Locate the cell with the specified text and output its (x, y) center coordinate. 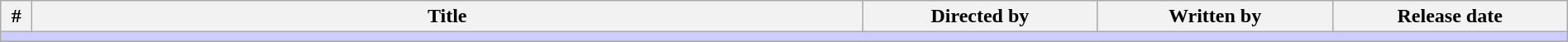
Directed by (980, 16)
Written by (1215, 16)
# (17, 16)
Title (447, 16)
Release date (1450, 16)
